Capture the cell that displays the provided text and extract its [X, Y] central coordinate. 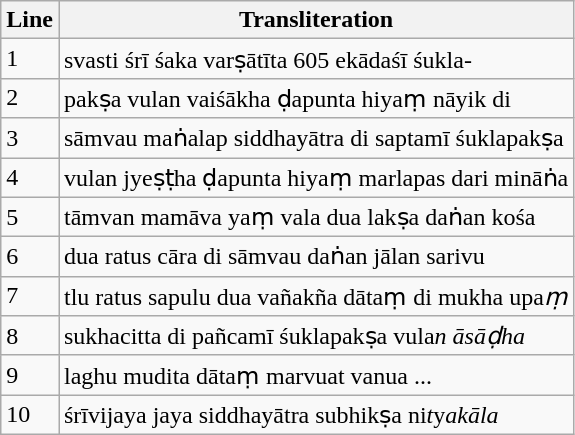
tāmvan mamāva yaṃ vala dua lakṣa daṅan kośa [316, 217]
vulan jyeṣṭha ḍapunta hiyaṃ marlapas dari mināṅa [316, 178]
7 [30, 296]
3 [30, 138]
10 [30, 415]
tlu ratus sapulu dua vañakña dātaṃ di mukha upaṃ [316, 296]
sukhacitta di pañcamī śuklapakṣa vulan āsāḍha [316, 336]
Transliteration [316, 20]
6 [30, 257]
4 [30, 178]
sāmvau maṅalap siddhayātra di saptamī śuklapakṣa [316, 138]
Line [30, 20]
9 [30, 375]
1 [30, 59]
śrīvijaya jaya siddhayātra subhikṣa nityakāla [316, 415]
pakṣa vulan vaiśākha ḍapunta hiyaṃ nāyik di [316, 98]
2 [30, 98]
dua ratus cāra di sāmvau daṅan jālan sarivu [316, 257]
5 [30, 217]
svasti śrī śaka varṣātīta 605 ekādaśī śukla- [316, 59]
8 [30, 336]
laghu mudita dātaṃ marvuat vanua ... [316, 375]
